Provide the (X, Y) coordinate of the cell's center where the given text is located.  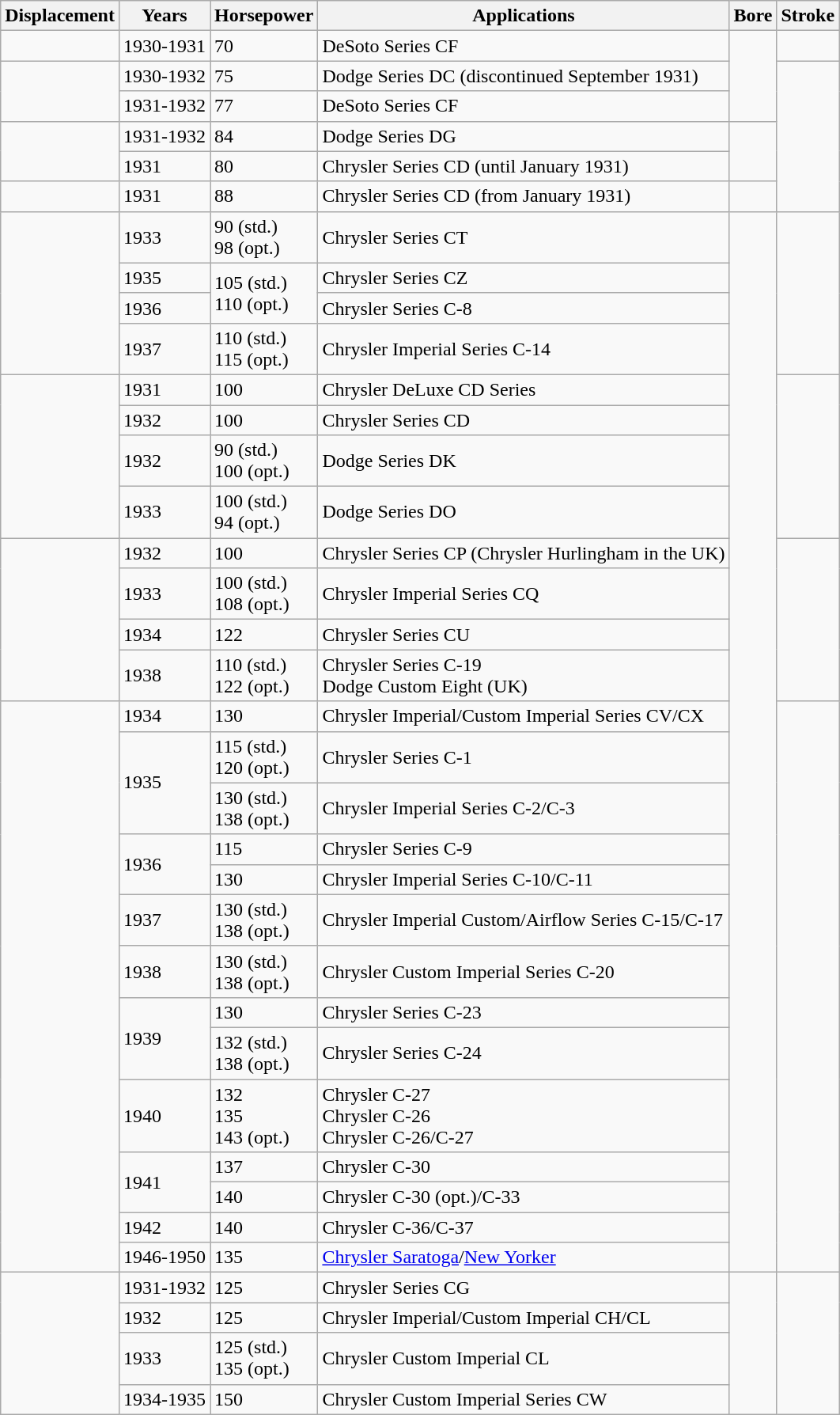
115 (264, 849)
Chrysler Imperial/Custom Imperial CH/CL (524, 1318)
1939 (165, 1038)
Applications (524, 16)
Dodge Series DK (524, 461)
Chrysler DeLuxe CD Series (524, 389)
Chrysler Imperial Series CQ (524, 594)
Dodge Series DO (524, 513)
1941 (165, 1182)
Stroke (808, 16)
Chrysler Saratoga/New Yorker (524, 1258)
150 (264, 1399)
Bore (753, 16)
Chrysler Series C-24 (524, 1053)
1942 (165, 1227)
Horsepower (264, 16)
88 (264, 196)
125 (std.)135 (opt.) (264, 1358)
Chrysler Imperial Series C-14 (524, 348)
Chrysler Series C-1 (524, 757)
1930-1931 (165, 46)
Chrysler C-30 (opt.)/C-33 (524, 1197)
77 (264, 106)
Chrysler Imperial Series C-2/C-3 (524, 809)
105 (std.)110 (opt.) (264, 293)
Chrysler Series C-9 (524, 849)
110 (std.)115 (opt.) (264, 348)
Chrysler Series CT (524, 237)
100 (std.)94 (opt.) (264, 513)
Chrysler Custom Imperial CL (524, 1358)
110 (std.)122 (opt.) (264, 676)
115 (std.)120 (opt.) (264, 757)
Chrysler Series CD (from January 1931) (524, 196)
Chrysler Series CU (524, 635)
1940 (165, 1116)
132 (std.)138 (opt.) (264, 1053)
1946-1950 (165, 1258)
Chrysler Series CP (Chrysler Hurlingham in the UK) (524, 553)
Chrysler Custom Imperial Series CW (524, 1399)
Chrysler C-27Chrysler C-26Chrysler C-26/C-27 (524, 1116)
Chrysler C-36/C-37 (524, 1227)
Chrysler Series CG (524, 1288)
90 (std.)100 (opt.) (264, 461)
Chrysler C-30 (524, 1167)
135 (264, 1258)
Chrysler Imperial Custom/Airflow Series C-15/C-17 (524, 920)
122 (264, 635)
Chrysler Imperial Series C-10/C-11 (524, 879)
Dodge Series DC (discontinued September 1931) (524, 76)
1934-1935 (165, 1399)
Chrysler Series C-8 (524, 308)
Chrysler Custom Imperial Series C-20 (524, 972)
Chrysler Series CZ (524, 278)
75 (264, 76)
Chrysler Series CD (until January 1931) (524, 166)
Years (165, 16)
1930-1932 (165, 76)
90 (std.)98 (opt.) (264, 237)
137 (264, 1167)
Dodge Series DG (524, 136)
100 (std.)108 (opt.) (264, 594)
Chrysler Series C-23 (524, 1012)
84 (264, 136)
Chrysler Imperial/Custom Imperial Series CV/CX (524, 716)
80 (264, 166)
132135143 (opt.) (264, 1116)
70 (264, 46)
Chrysler Series CD (524, 420)
Chrysler Series C-19Dodge Custom Eight (UK) (524, 676)
Displacement (60, 16)
